For the text-containing cell, return its midpoint in (x, y) coordinate format. 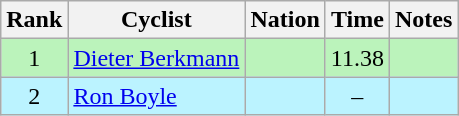
Time (357, 20)
Cyclist (156, 20)
2 (34, 96)
Dieter Berkmann (156, 58)
Nation (285, 20)
1 (34, 58)
Ron Boyle (156, 96)
– (357, 96)
Rank (34, 20)
11.38 (357, 58)
Notes (423, 20)
